Identify which cell holds the provided text, then report its (x, y) central coordinate. 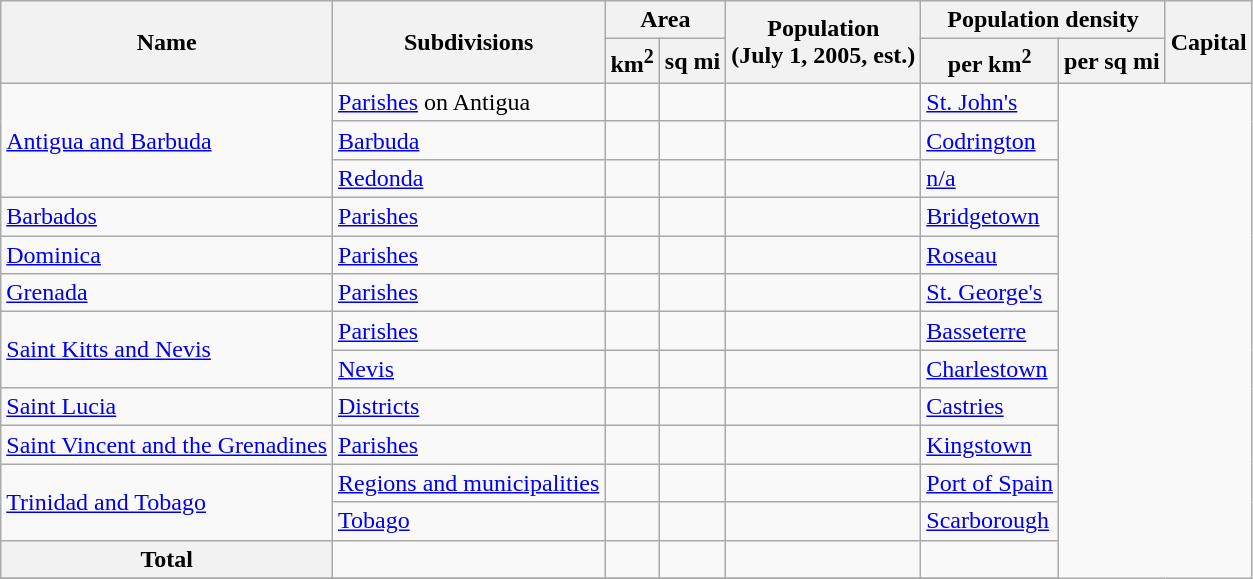
Bridgetown (990, 217)
Population(July 1, 2005, est.) (824, 42)
Regions and municipalities (469, 483)
Redonda (469, 178)
St. John's (990, 102)
Saint Lucia (167, 407)
Kingstown (990, 445)
Nevis (469, 369)
Tobago (469, 521)
Subdivisions (469, 42)
Dominica (167, 255)
sq mi (692, 62)
Districts (469, 407)
Barbados (167, 217)
Charlestown (990, 369)
Grenada (167, 293)
per sq mi (1112, 62)
Castries (990, 407)
Area (666, 20)
Trinidad and Tobago (167, 502)
Capital (1208, 42)
Basseterre (990, 331)
Codrington (990, 140)
km2 (632, 62)
Saint Kitts and Nevis (167, 350)
Parishes on Antigua (469, 102)
Antigua and Barbuda (167, 140)
Barbuda (469, 140)
Population density (1043, 20)
Port of Spain (990, 483)
Roseau (990, 255)
Saint Vincent and the Grenadines (167, 445)
n/a (990, 178)
Scarborough (990, 521)
per km2 (990, 62)
Name (167, 42)
St. George's (990, 293)
Total (167, 559)
